Locate the cell with the specified text and output its [x, y] center coordinate. 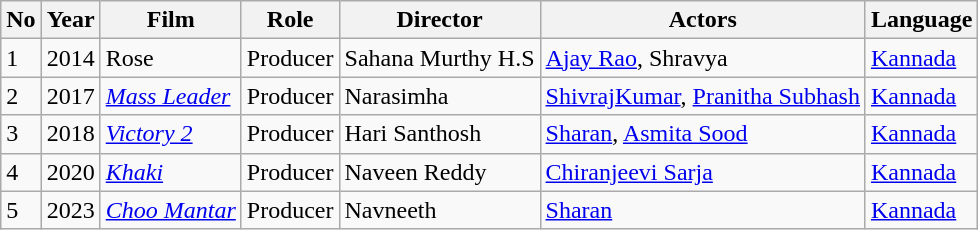
Navneeth [440, 210]
Language [921, 20]
2014 [70, 58]
2 [21, 96]
Year [70, 20]
2023 [70, 210]
Naveen Reddy [440, 172]
Mass Leader [170, 96]
2020 [70, 172]
4 [21, 172]
2017 [70, 96]
1 [21, 58]
Film [170, 20]
ShivrajKumar, Pranitha Subhash [702, 96]
Hari Santhosh [440, 134]
Victory 2 [170, 134]
Khaki [170, 172]
Actors [702, 20]
3 [21, 134]
Role [290, 20]
Rose [170, 58]
No [21, 20]
Sharan [702, 210]
Chiranjeevi Sarja [702, 172]
2018 [70, 134]
Ajay Rao, Shravya [702, 58]
Sahana Murthy H.S [440, 58]
Choo Mantar [170, 210]
Director [440, 20]
Sharan, Asmita Sood [702, 134]
5 [21, 210]
Narasimha [440, 96]
